Return the [x, y] coordinate for the center point of the cell that contains the specified text.  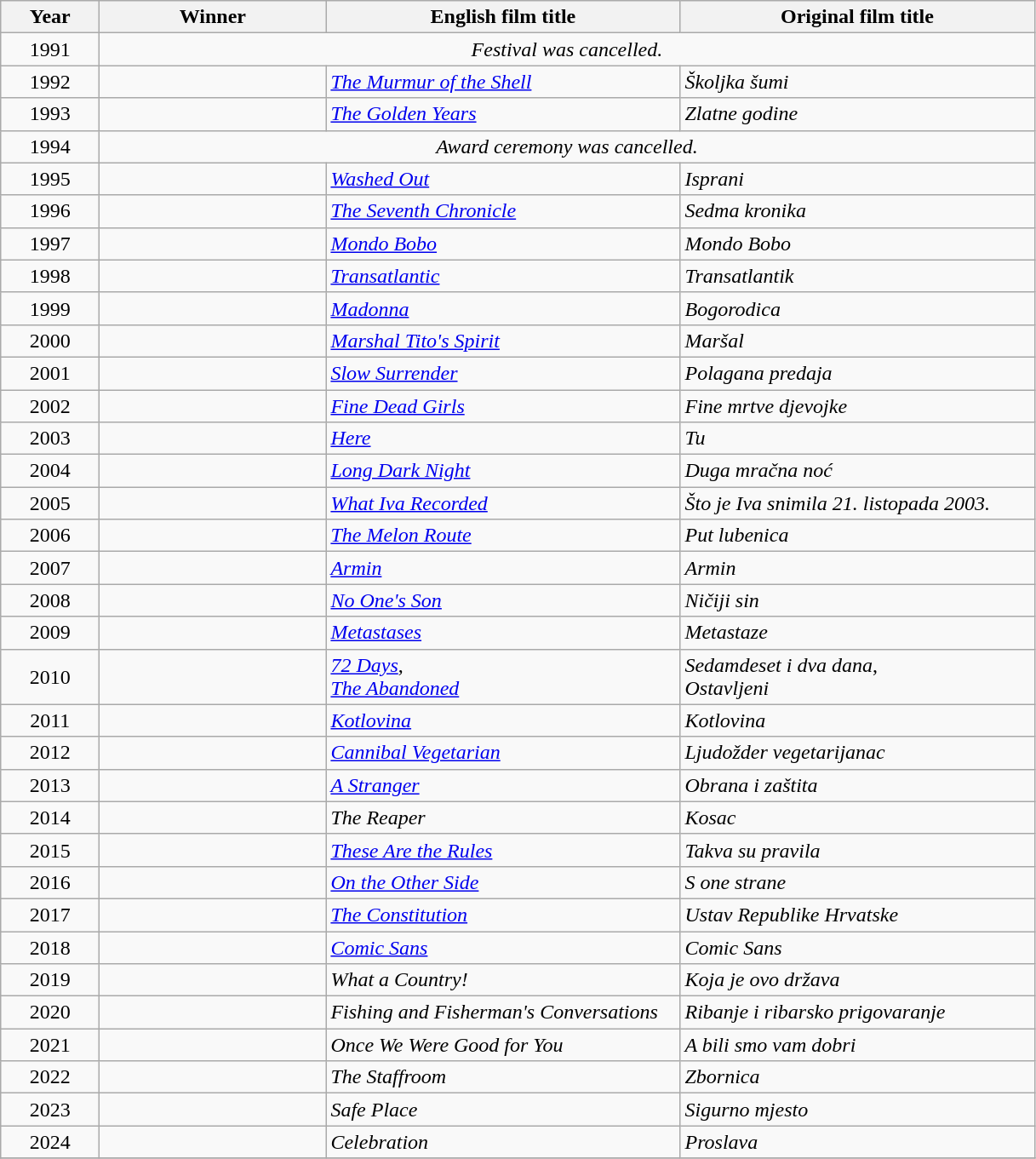
Safe Place [503, 1110]
Ljudožder vegetarijanac [857, 753]
Sedamdeset i dva dana, Ostavljeni [857, 676]
Ribanje i ribarsko prigovaranje [857, 1013]
The Staffroom [503, 1077]
Winner [213, 17]
Polagana predaja [857, 373]
Zbornica [857, 1077]
Marshal Tito's Spirit [503, 341]
2014 [50, 818]
Metastases [503, 633]
72 Days,The Abandoned [503, 676]
English film title [503, 17]
Tu [857, 439]
1998 [50, 276]
A Stranger [503, 785]
Ničiji sin [857, 600]
2005 [50, 503]
2011 [50, 720]
Ustav Republike Hrvatske [857, 915]
Long Dark Night [503, 471]
2023 [50, 1110]
Cannibal Vegetarian [503, 753]
1999 [50, 308]
Original film title [857, 17]
On the Other Side [503, 882]
Koja je ovo država [857, 980]
1995 [50, 179]
1996 [50, 211]
Once We Were Good for You [503, 1045]
2012 [50, 753]
2009 [50, 633]
2002 [50, 406]
S one strane [857, 882]
2019 [50, 980]
Award ceremony was cancelled. [567, 146]
1992 [50, 82]
Slow Surrender [503, 373]
Festival was cancelled. [567, 49]
The Melon Route [503, 536]
Kosac [857, 818]
Sigurno mjesto [857, 1110]
2017 [50, 915]
Celebration [503, 1142]
Školjka šumi [857, 82]
2018 [50, 948]
These Are the Rules [503, 850]
Year [50, 17]
1991 [50, 49]
Put lubenica [857, 536]
2008 [50, 600]
2024 [50, 1142]
2021 [50, 1045]
Bogorodica [857, 308]
1997 [50, 244]
What Iva Recorded [503, 503]
2015 [50, 850]
No One's Son [503, 600]
Washed Out [503, 179]
Proslava [857, 1142]
2020 [50, 1013]
Transatlantik [857, 276]
Takva su pravila [857, 850]
The Murmur of the Shell [503, 82]
Sedma kronika [857, 211]
Maršal [857, 341]
2010 [50, 676]
Metastaze [857, 633]
2006 [50, 536]
2001 [50, 373]
2022 [50, 1077]
2003 [50, 439]
Madonna [503, 308]
2013 [50, 785]
1994 [50, 146]
Zlatne godine [857, 114]
What a Country! [503, 980]
Fine mrtve djevojke [857, 406]
The Constitution [503, 915]
Fine Dead Girls [503, 406]
The Golden Years [503, 114]
1993 [50, 114]
A bili smo vam dobri [857, 1045]
2000 [50, 341]
Što je Iva snimila 21. listopada 2003. [857, 503]
Here [503, 439]
2004 [50, 471]
Transatlantic [503, 276]
2016 [50, 882]
The Seventh Chronicle [503, 211]
Duga mračna noć [857, 471]
Obrana i zaštita [857, 785]
The Reaper [503, 818]
Isprani [857, 179]
2007 [50, 568]
Fishing and Fisherman's Conversations [503, 1013]
